Output the (X, Y) coordinate of the center of the cell containing the given text.  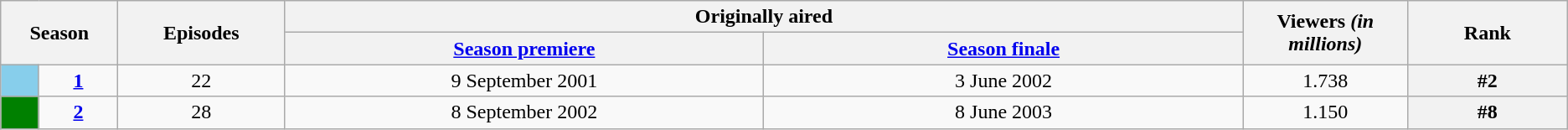
2 (79, 112)
1 (79, 81)
Rank (1488, 33)
Season premiere (524, 49)
#8 (1488, 112)
28 (201, 112)
8 June 2003 (1003, 112)
8 September 2002 (524, 112)
Episodes (201, 33)
Season finale (1003, 49)
#2 (1488, 81)
9 September 2001 (524, 81)
Season (59, 33)
1.150 (1325, 112)
3 June 2002 (1003, 81)
22 (201, 81)
Originally aired (764, 17)
1.738 (1325, 81)
Viewers (in millions) (1325, 33)
